Search for the cell housing the specified text and yield its [X, Y] center coordinate. 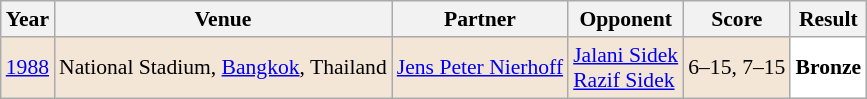
Result [828, 19]
Jalani Sidek Razif Sidek [626, 68]
Score [736, 19]
Opponent [626, 19]
Venue [223, 19]
Jens Peter Nierhoff [480, 68]
6–15, 7–15 [736, 68]
Partner [480, 19]
Bronze [828, 68]
Year [28, 19]
National Stadium, Bangkok, Thailand [223, 68]
1988 [28, 68]
